Pinpoint the cell where the given text exists, returning its [X, Y] midpoint coordinate. 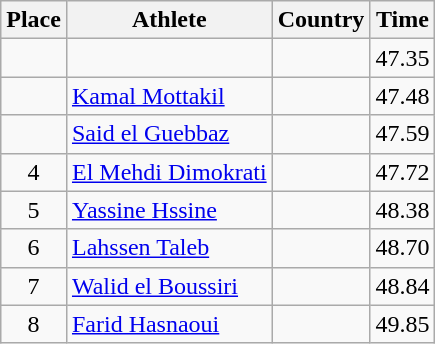
47.59 [402, 134]
Athlete [169, 20]
Kamal Mottakil [169, 96]
4 [34, 172]
Farid Hasnaoui [169, 324]
Lahssen Taleb [169, 248]
48.70 [402, 248]
47.35 [402, 58]
49.85 [402, 324]
48.38 [402, 210]
Yassine Hssine [169, 210]
Said el Guebbaz [169, 134]
48.84 [402, 286]
6 [34, 248]
8 [34, 324]
47.72 [402, 172]
7 [34, 286]
Time [402, 20]
Place [34, 20]
El Mehdi Dimokrati [169, 172]
Country [321, 20]
5 [34, 210]
47.48 [402, 96]
Walid el Boussiri [169, 286]
